Capture the cell that displays the provided text and extract its [X, Y] central coordinate. 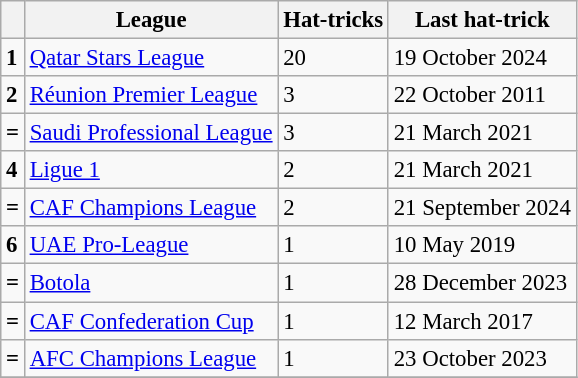
Ligue 1 [151, 170]
CAF Confederation Cup [151, 321]
12 March 2017 [482, 321]
20 [334, 58]
Réunion Premier League [151, 95]
19 October 2024 [482, 58]
Hat-tricks [334, 20]
Qatar Stars League [151, 58]
AFC Champions League [151, 358]
Last hat-trick [482, 20]
22 October 2011 [482, 95]
10 May 2019 [482, 245]
6 [13, 245]
4 [13, 170]
Botola [151, 283]
League [151, 20]
CAF Champions League [151, 208]
Saudi Professional League [151, 133]
UAE Pro-League [151, 245]
21 September 2024 [482, 208]
28 December 2023 [482, 283]
23 October 2023 [482, 358]
